Find where the given text appears and provide that cell's center as [X, Y] coordinate. 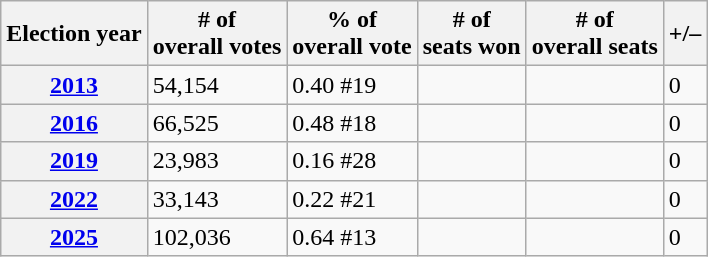
Election year [74, 34]
0.16 #28 [352, 161]
2013 [74, 85]
# ofoverall seats [594, 34]
0.40 #19 [352, 85]
2022 [74, 199]
66,525 [217, 123]
# ofoverall votes [217, 34]
102,036 [217, 237]
% ofoverall vote [352, 34]
0.22 #21 [352, 199]
54,154 [217, 85]
# ofseats won [472, 34]
33,143 [217, 199]
0.48 #18 [352, 123]
0.64 #13 [352, 237]
+/– [684, 34]
2019 [74, 161]
23,983 [217, 161]
2025 [74, 237]
2016 [74, 123]
